Search for the cell housing the specified text and yield its (x, y) center coordinate. 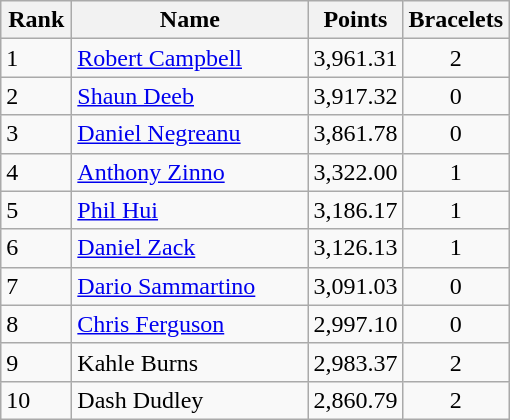
2,860.79 (356, 400)
Bracelets (456, 20)
3,322.00 (356, 172)
9 (36, 362)
2,997.10 (356, 324)
10 (36, 400)
3 (36, 134)
7 (36, 286)
3,126.13 (356, 248)
Chris Ferguson (190, 324)
6 (36, 248)
Kahle Burns (190, 362)
Dario Sammartino (190, 286)
Name (190, 20)
Rank (36, 20)
Anthony Zinno (190, 172)
Phil Hui (190, 210)
4 (36, 172)
2,983.37 (356, 362)
3,186.17 (356, 210)
8 (36, 324)
Dash Dudley (190, 400)
Shaun Deeb (190, 96)
5 (36, 210)
3,917.32 (356, 96)
3,091.03 (356, 286)
3,961.31 (356, 58)
Robert Campbell (190, 58)
3,861.78 (356, 134)
Daniel Negreanu (190, 134)
Daniel Zack (190, 248)
Points (356, 20)
